Identify which cell holds the provided text, then report its [X, Y] central coordinate. 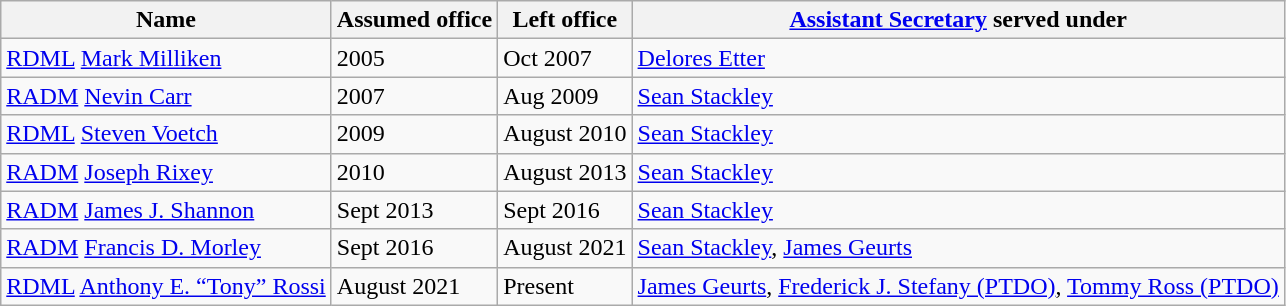
Present [565, 286]
2010 [414, 172]
James Geurts, Frederick J. Stefany (PTDO), Tommy Ross (PTDO) [958, 286]
Sean Stackley, James Geurts [958, 248]
Left office [565, 20]
RDML Mark Milliken [166, 58]
Oct 2007 [565, 58]
RADM Francis D. Morley [166, 248]
RADM Nevin Carr [166, 96]
2009 [414, 134]
August 2010 [565, 134]
2007 [414, 96]
RADM James J. Shannon [166, 210]
2005 [414, 58]
August 2013 [565, 172]
Assistant Secretary served under [958, 20]
Aug 2009 [565, 96]
Sept 2013 [414, 210]
RDML Steven Voetch [166, 134]
Assumed office [414, 20]
Name [166, 20]
Delores Etter [958, 58]
RDML Anthony E. “Tony” Rossi [166, 286]
RADM Joseph Rixey [166, 172]
